Provide the [x, y] coordinate of the cell's center where the given text is located.  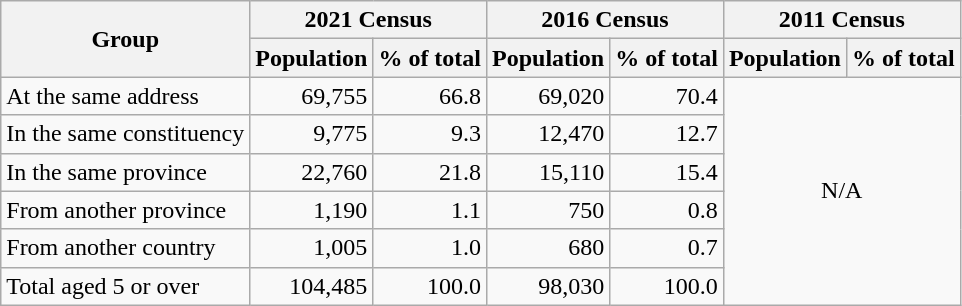
In the same province [126, 172]
15.4 [667, 172]
21.8 [430, 172]
Group [126, 39]
104,485 [312, 286]
1.1 [430, 210]
680 [548, 248]
750 [548, 210]
From another province [126, 210]
66.8 [430, 96]
Total aged 5 or over [126, 286]
70.4 [667, 96]
2021 Census [368, 20]
2016 Census [606, 20]
At the same address [126, 96]
12,470 [548, 134]
15,110 [548, 172]
12.7 [667, 134]
9.3 [430, 134]
9,775 [312, 134]
1,005 [312, 248]
From another country [126, 248]
In the same constituency [126, 134]
0.7 [667, 248]
N/A [842, 191]
0.8 [667, 210]
1,190 [312, 210]
22,760 [312, 172]
98,030 [548, 286]
69,755 [312, 96]
1.0 [430, 248]
69,020 [548, 96]
2011 Census [842, 20]
